Provide the [X, Y] coordinate of the cell's center where the given text is located.  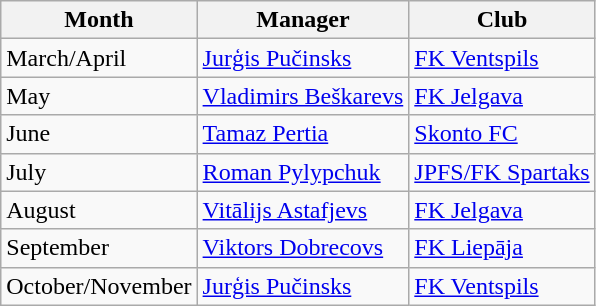
Manager [303, 20]
Viktors Dobrecovs [303, 248]
September [99, 248]
May [99, 96]
Roman Pylypchuk [303, 172]
Vladimirs Beškarevs [303, 96]
JPFS/FK Spartaks [502, 172]
March/April [99, 58]
FK Liepāja [502, 248]
October/November [99, 286]
Skonto FC [502, 134]
August [99, 210]
Club [502, 20]
June [99, 134]
July [99, 172]
Month [99, 20]
Tamaz Pertia [303, 134]
Vitālijs Astafjevs [303, 210]
